Capture the cell that displays the provided text and extract its [X, Y] central coordinate. 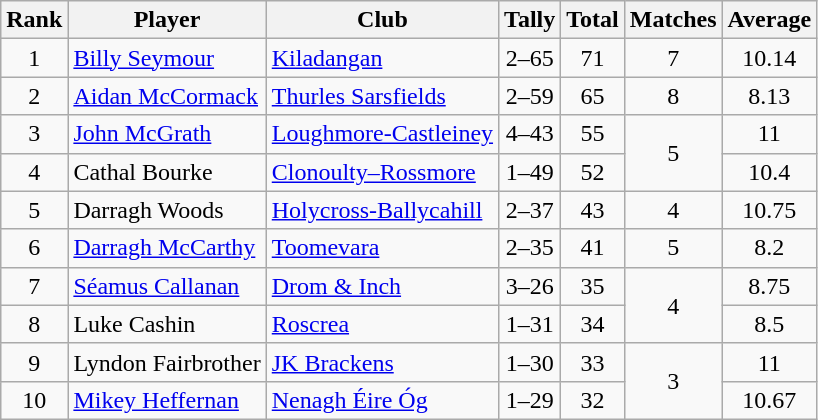
3–26 [530, 286]
1–30 [530, 362]
10 [34, 400]
Player [167, 20]
Luke Cashin [167, 324]
Darragh McCarthy [167, 248]
Roscrea [382, 324]
Mikey Heffernan [167, 400]
2 [34, 96]
Matches [673, 20]
4–43 [530, 134]
Rank [34, 20]
34 [593, 324]
Kiladangan [382, 58]
10.4 [770, 172]
Clonoulty–Rossmore [382, 172]
35 [593, 286]
Darragh Woods [167, 210]
Tally [530, 20]
71 [593, 58]
Aidan McCormack [167, 96]
8.13 [770, 96]
Average [770, 20]
Loughmore-Castleiney [382, 134]
Thurles Sarsfields [382, 96]
Club [382, 20]
9 [34, 362]
Billy Seymour [167, 58]
8.75 [770, 286]
10.75 [770, 210]
2–65 [530, 58]
6 [34, 248]
2–35 [530, 248]
Cathal Bourke [167, 172]
10.14 [770, 58]
John McGrath [167, 134]
1–49 [530, 172]
Toomevara [382, 248]
8.2 [770, 248]
10.67 [770, 400]
Total [593, 20]
JK Brackens [382, 362]
55 [593, 134]
Nenagh Éire Óg [382, 400]
43 [593, 210]
2–59 [530, 96]
41 [593, 248]
Drom & Inch [382, 286]
2–37 [530, 210]
1–29 [530, 400]
Holycross-Ballycahill [382, 210]
1 [34, 58]
32 [593, 400]
Lyndon Fairbrother [167, 362]
8.5 [770, 324]
65 [593, 96]
52 [593, 172]
1–31 [530, 324]
Séamus Callanan [167, 286]
33 [593, 362]
